Extract the (x, y) coordinate from the center of the cell holding the provided text.  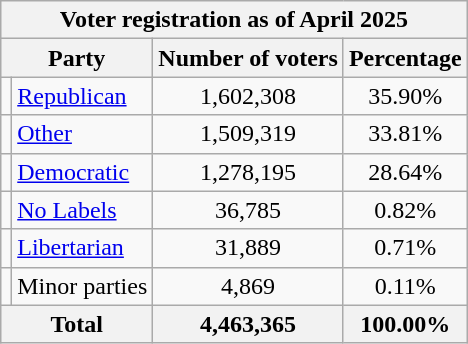
1,509,319 (248, 134)
Total (77, 324)
4,869 (248, 286)
1,278,195 (248, 172)
28.64% (405, 172)
0.71% (405, 248)
Minor parties (82, 286)
Number of voters (248, 58)
31,889 (248, 248)
Libertarian (82, 248)
Republican (82, 96)
No Labels (82, 210)
100.00% (405, 324)
Democratic (82, 172)
0.11% (405, 286)
0.82% (405, 210)
Percentage (405, 58)
Other (82, 134)
36,785 (248, 210)
Voter registration as of April 2025 (234, 20)
4,463,365 (248, 324)
1,602,308 (248, 96)
Party (77, 58)
35.90% (405, 96)
33.81% (405, 134)
